Scan for the cell matching the given text and deliver its [X, Y] coordinate at center. 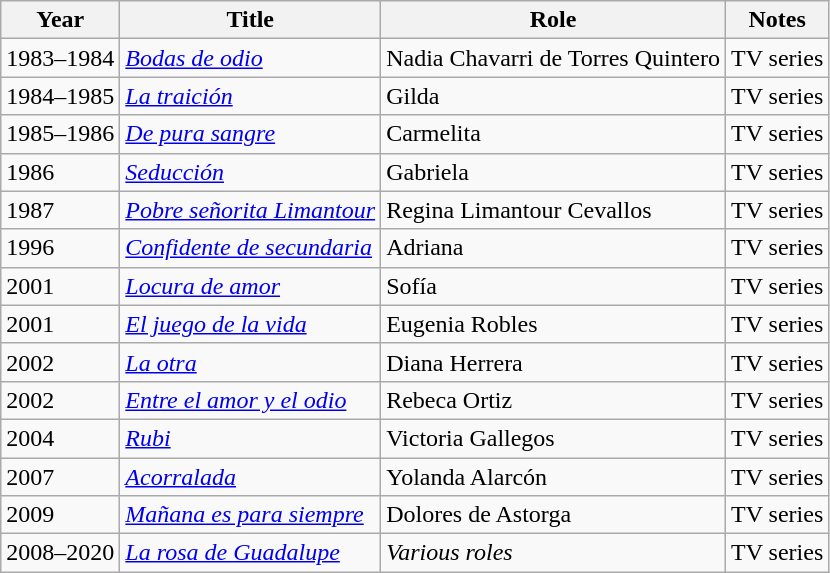
La rosa de Guadalupe [250, 553]
Acorralada [250, 477]
1984–1985 [60, 96]
Confidente de secundaria [250, 248]
1985–1986 [60, 134]
Sofía [554, 286]
Eugenia Robles [554, 324]
Mañana es para siempre [250, 515]
El juego de la vida [250, 324]
Victoria Gallegos [554, 438]
Regina Limantour Cevallos [554, 210]
Seducción [250, 172]
2008–2020 [60, 553]
Title [250, 20]
1987 [60, 210]
Yolanda Alarcón [554, 477]
2004 [60, 438]
2009 [60, 515]
La otra [250, 362]
Diana Herrera [554, 362]
2007 [60, 477]
Nadia Chavarri de Torres Quintero [554, 58]
Notes [778, 20]
Dolores de Astorga [554, 515]
Entre el amor y el odio [250, 400]
Pobre señorita Limantour [250, 210]
Carmelita [554, 134]
Gabriela [554, 172]
Various roles [554, 553]
Bodas de odio [250, 58]
Gilda [554, 96]
Rubi [250, 438]
1996 [60, 248]
Rebeca Ortiz [554, 400]
Adriana [554, 248]
Year [60, 20]
Locura de amor [250, 286]
Role [554, 20]
1986 [60, 172]
La traición [250, 96]
1983–1984 [60, 58]
De pura sangre [250, 134]
